Output the (x, y) coordinate of the center of the cell containing the given text.  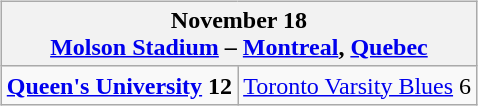
Queen's University 12 (119, 85)
Toronto Varsity Blues 6 (358, 85)
November 18Molson Stadium – Montreal, Quebec (238, 34)
